Capture the cell that displays the provided text and extract its (x, y) central coordinate. 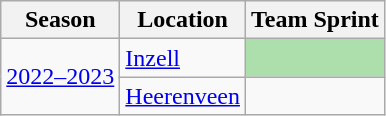
Heerenveen (183, 96)
2022–2023 (60, 77)
Season (60, 20)
Team Sprint (314, 20)
Inzell (183, 58)
Location (183, 20)
